For the text-containing cell, return its midpoint in [x, y] coordinate format. 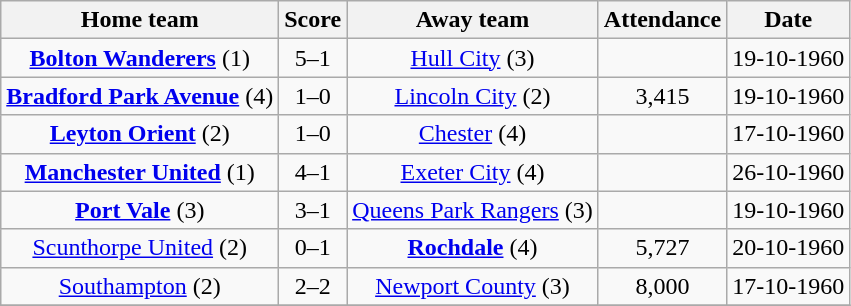
Leyton Orient (2) [140, 134]
8,000 [662, 286]
Hull City (3) [473, 58]
Bolton Wanderers (1) [140, 58]
2–2 [313, 286]
Score [313, 20]
Chester (4) [473, 134]
Attendance [662, 20]
0–1 [313, 248]
Home team [140, 20]
5–1 [313, 58]
Bradford Park Avenue (4) [140, 96]
Away team [473, 20]
Newport County (3) [473, 286]
Southampton (2) [140, 286]
20-10-1960 [788, 248]
26-10-1960 [788, 172]
4–1 [313, 172]
5,727 [662, 248]
Manchester United (1) [140, 172]
Scunthorpe United (2) [140, 248]
Queens Park Rangers (3) [473, 210]
3,415 [662, 96]
3–1 [313, 210]
Date [788, 20]
Exeter City (4) [473, 172]
Rochdale (4) [473, 248]
Port Vale (3) [140, 210]
Lincoln City (2) [473, 96]
